From the cell containing the given text, extract its center point as [x, y] coordinate. 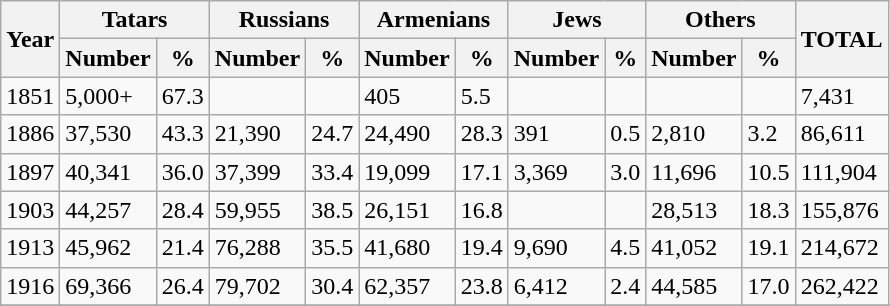
6,412 [556, 286]
1897 [30, 172]
38.5 [332, 210]
9,690 [556, 248]
111,904 [842, 172]
0.5 [626, 134]
Others [720, 20]
405 [407, 96]
1851 [30, 96]
155,876 [842, 210]
19.4 [482, 248]
41,052 [694, 248]
43.3 [182, 134]
5.5 [482, 96]
45,962 [108, 248]
Year [30, 39]
3,369 [556, 172]
28.4 [182, 210]
40,341 [108, 172]
23.8 [482, 286]
59,955 [257, 210]
17.0 [768, 286]
1916 [30, 286]
28.3 [482, 134]
TOTAL [842, 39]
2.4 [626, 286]
19,099 [407, 172]
62,357 [407, 286]
17.1 [482, 172]
21.4 [182, 248]
5,000+ [108, 96]
1903 [30, 210]
35.5 [332, 248]
3.2 [768, 134]
28,513 [694, 210]
1886 [30, 134]
76,288 [257, 248]
37,530 [108, 134]
21,390 [257, 134]
44,257 [108, 210]
26.4 [182, 286]
Tatars [134, 20]
11,696 [694, 172]
1913 [30, 248]
44,585 [694, 286]
3.0 [626, 172]
2,810 [694, 134]
10.5 [768, 172]
7,431 [842, 96]
262,422 [842, 286]
391 [556, 134]
16.8 [482, 210]
67.3 [182, 96]
79,702 [257, 286]
86,611 [842, 134]
18.3 [768, 210]
19.1 [768, 248]
214,672 [842, 248]
30.4 [332, 286]
4.5 [626, 248]
24,490 [407, 134]
26,151 [407, 210]
Armenians [434, 20]
33.4 [332, 172]
Russians [284, 20]
41,680 [407, 248]
Jews [576, 20]
37,399 [257, 172]
24.7 [332, 134]
69,366 [108, 286]
36.0 [182, 172]
